Pinpoint the cell where the given text exists, returning its (X, Y) midpoint coordinate. 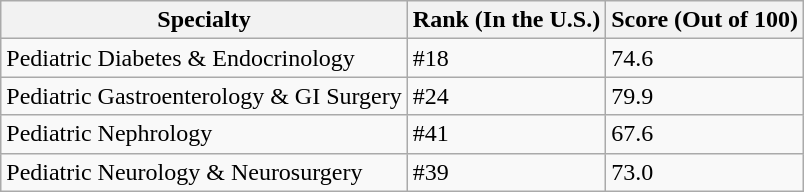
#41 (506, 134)
Specialty (204, 20)
#39 (506, 172)
Pediatric Gastroenterology & GI Surgery (204, 96)
#24 (506, 96)
Pediatric Neurology & Neurosurgery (204, 172)
Rank (In the U.S.) (506, 20)
Score (Out of 100) (705, 20)
Pediatric Diabetes & Endocrinology (204, 58)
74.6 (705, 58)
79.9 (705, 96)
#18 (506, 58)
Pediatric Nephrology (204, 134)
73.0 (705, 172)
67.6 (705, 134)
